Find where the given text appears and provide that cell's center as (X, Y) coordinate. 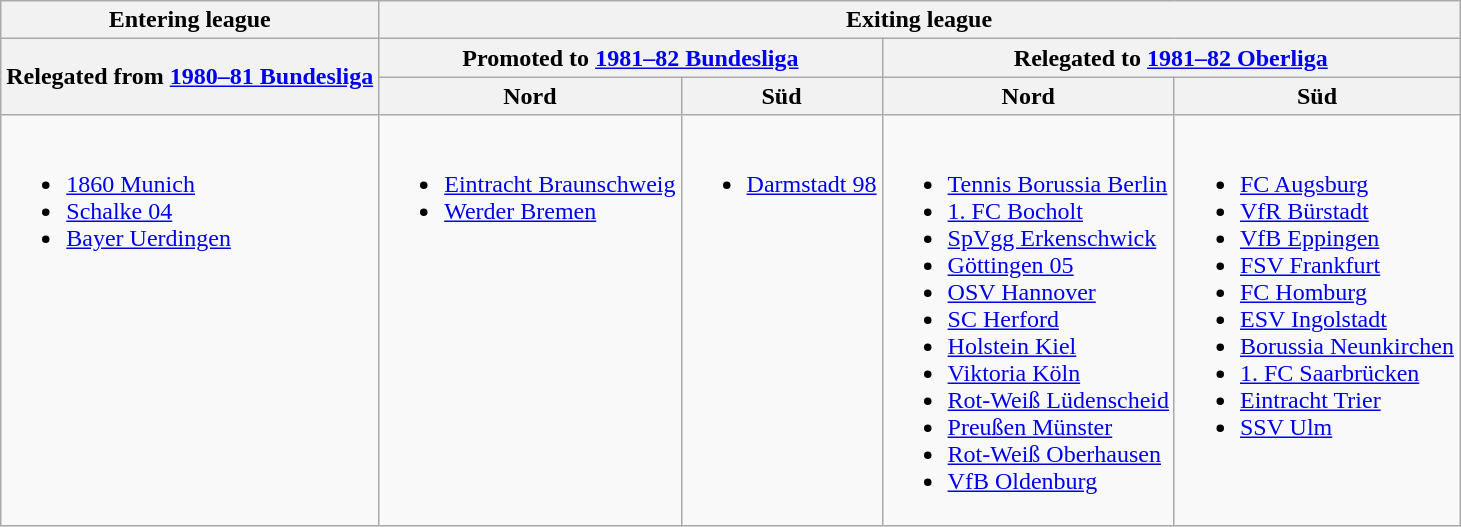
Exiting league (920, 20)
Entering league (190, 20)
FC AugsburgVfR BürstadtVfB EppingenFSV FrankfurtFC HomburgESV IngolstadtBorussia Neunkirchen1. FC SaarbrückenEintracht TrierSSV Ulm (1316, 320)
Darmstadt 98 (782, 320)
1860 MunichSchalke 04Bayer Uerdingen (190, 320)
Relegated to 1981–82 Oberliga (1170, 58)
Relegated from 1980–81 Bundesliga (190, 77)
Promoted to 1981–82 Bundesliga (630, 58)
Eintracht BraunschweigWerder Bremen (530, 320)
